Return [x, y] of the center of cell containing provided text 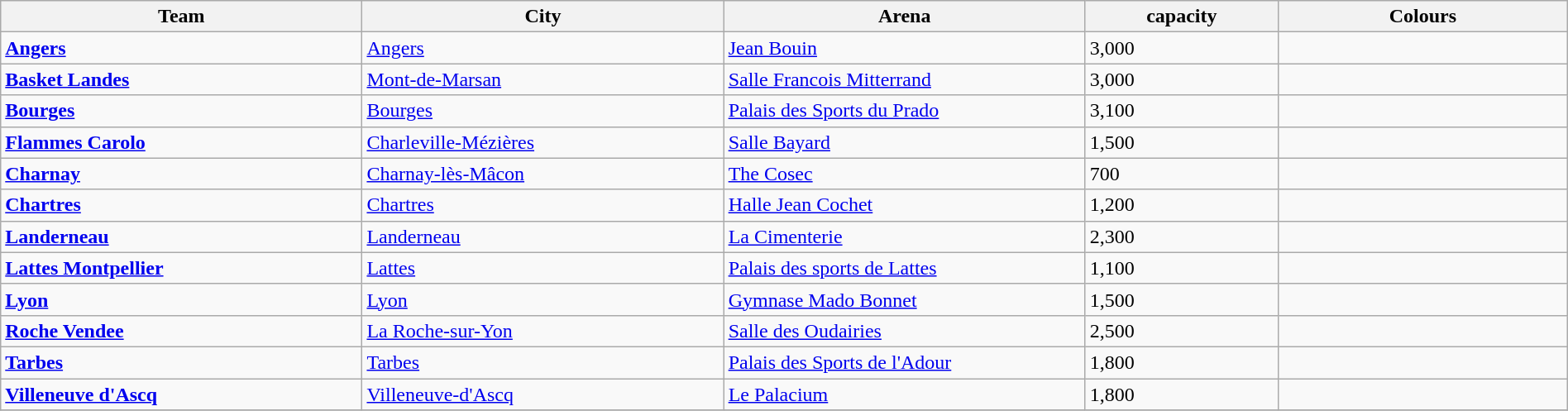
Villeneuve d'Ascq [182, 394]
Palais des sports de Lattes [905, 268]
Salle Francois Mitterrand [905, 79]
Basket Landes [182, 79]
Charnay [182, 174]
Mont-de-Marsan [543, 79]
capacity [1181, 17]
700 [1181, 174]
La Cimenterie [905, 237]
2,500 [1181, 331]
Flammes Carolo [182, 142]
La Roche-sur-Yon [543, 331]
Halle Jean Cochet [905, 205]
City [543, 17]
Gymnase Mado Bonnet [905, 299]
1,100 [1181, 268]
Palais des Sports de l'Adour [905, 362]
Lattes Montpellier [182, 268]
Arena [905, 17]
Charleville-Mézières [543, 142]
Colours [1422, 17]
Lattes [543, 268]
The Cosec [905, 174]
2,300 [1181, 237]
Le Palacium [905, 394]
1,200 [1181, 205]
Roche Vendee [182, 331]
Salle Bayard [905, 142]
Villeneuve-d'Ascq [543, 394]
Palais des Sports du Prado [905, 111]
Salle des Oudairies [905, 331]
Charnay-lès-Mâcon [543, 174]
Jean Bouin [905, 48]
Team [182, 17]
3,100 [1181, 111]
